Detect which cell encompasses the target text, then output its (x, y) center coordinate. 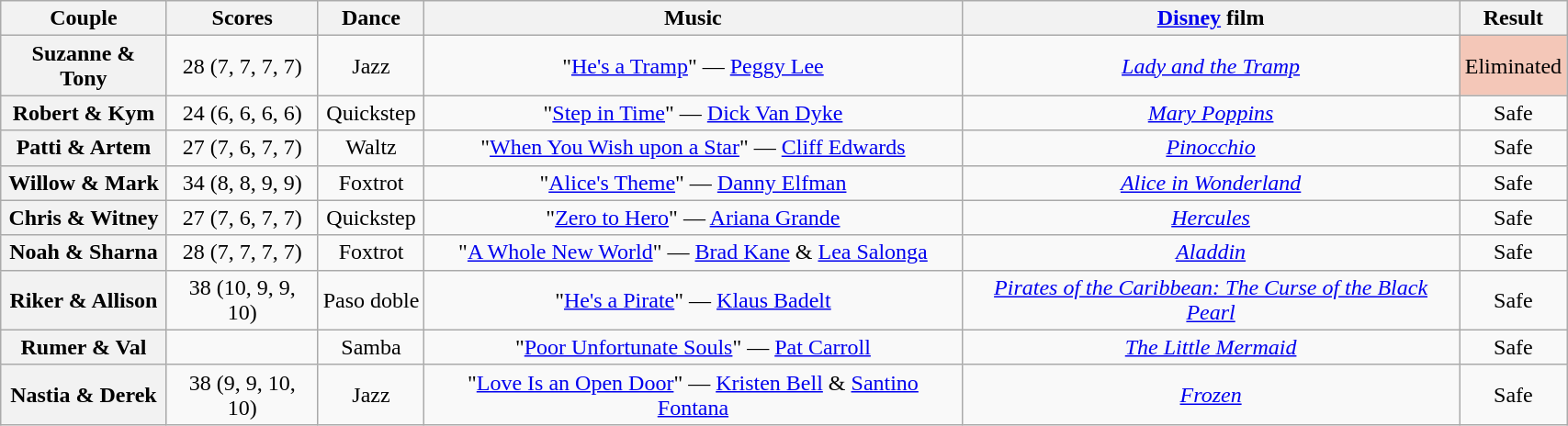
38 (10, 9, 9, 10) (243, 299)
Frozen (1211, 395)
Patti & Artem (84, 148)
Music (693, 18)
"Poor Unfortunate Souls" — Pat Carroll (693, 347)
Hercules (1211, 218)
Mary Poppins (1211, 113)
Result (1513, 18)
Dance (371, 18)
"Zero to Hero" — Ariana Grande (693, 218)
Suzanne & Tony (84, 66)
The Little Mermaid (1211, 347)
"Love Is an Open Door" — Kristen Bell & Santino Fontana (693, 395)
Samba (371, 347)
24 (6, 6, 6, 6) (243, 113)
"He's a Pirate" — Klaus Badelt (693, 299)
Willow & Mark (84, 183)
"He's a Tramp" — Peggy Lee (693, 66)
Pinocchio (1211, 148)
"A Whole New World" — Brad Kane & Lea Salonga (693, 252)
Nastia & Derek (84, 395)
Couple (84, 18)
38 (9, 9, 10, 10) (243, 395)
Chris & Witney (84, 218)
Robert & Kym (84, 113)
"Step in Time" — Dick Van Dyke (693, 113)
Lady and the Tramp (1211, 66)
Eliminated (1513, 66)
Waltz (371, 148)
Pirates of the Caribbean: The Curse of the Black Pearl (1211, 299)
"Alice's Theme" — Danny Elfman (693, 183)
Rumer & Val (84, 347)
Scores (243, 18)
Noah & Sharna (84, 252)
34 (8, 8, 9, 9) (243, 183)
Alice in Wonderland (1211, 183)
Riker & Allison (84, 299)
Aladdin (1211, 252)
Disney film (1211, 18)
"When You Wish upon a Star" — Cliff Edwards (693, 148)
Paso doble (371, 299)
